Scan for the cell matching the given text and deliver its (x, y) coordinate at center. 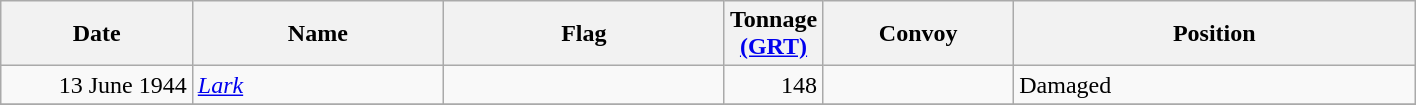
Lark (318, 85)
148 (773, 85)
Damaged (1214, 85)
Position (1214, 34)
Date (96, 34)
Flag (584, 34)
Convoy (918, 34)
Name (318, 34)
13 June 1944 (96, 85)
Tonnage (GRT) (773, 34)
